From the cell containing the given text, extract its center point as (X, Y) coordinate. 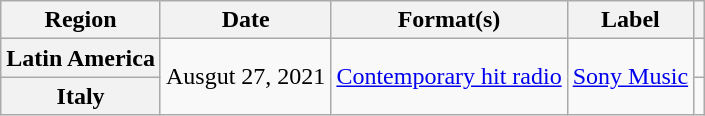
Label (630, 20)
Region (81, 20)
Contemporary hit radio (449, 77)
Date (245, 20)
Sony Music (630, 77)
Latin America (81, 58)
Italy (81, 96)
Ausgut 27, 2021 (245, 77)
Format(s) (449, 20)
